Identify which cell holds the provided text, then report its [X, Y] central coordinate. 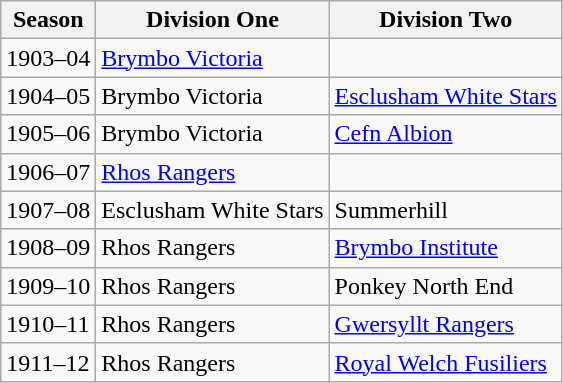
Ponkey North End [446, 286]
1904–05 [48, 96]
1908–09 [48, 248]
1909–10 [48, 286]
Gwersyllt Rangers [446, 324]
1905–06 [48, 134]
Brymbo Institute [446, 248]
Cefn Albion [446, 134]
Division Two [446, 20]
1907–08 [48, 210]
1910–11 [48, 324]
Summerhill [446, 210]
Season [48, 20]
Royal Welch Fusiliers [446, 362]
1903–04 [48, 58]
1906–07 [48, 172]
Division One [212, 20]
1911–12 [48, 362]
